Output the (x, y) coordinate of the center of the cell containing the given text.  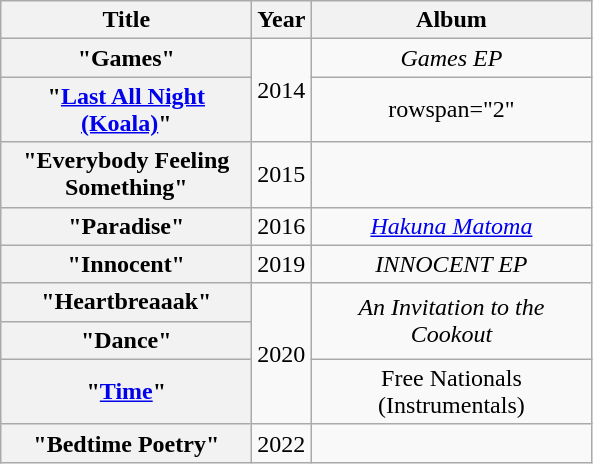
"Time" (126, 392)
2019 (282, 264)
2014 (282, 90)
"Last All Night (Koala)" (126, 110)
Hakuna Matoma (452, 226)
"Games" (126, 58)
2015 (282, 174)
"Heartbreaaak" (126, 302)
INNOCENT EP (452, 264)
2020 (282, 354)
Album (452, 20)
"Everybody Feeling Something" (126, 174)
Year (282, 20)
Title (126, 20)
2016 (282, 226)
rowspan="2" (452, 110)
Games EP (452, 58)
An Invitation to the Cookout (452, 321)
"Dance" (126, 340)
"Paradise" (126, 226)
"Bedtime Poetry" (126, 443)
Free Nationals (Instrumentals) (452, 392)
2022 (282, 443)
"Innocent" (126, 264)
